Identify which cell holds the provided text, then report its [X, Y] central coordinate. 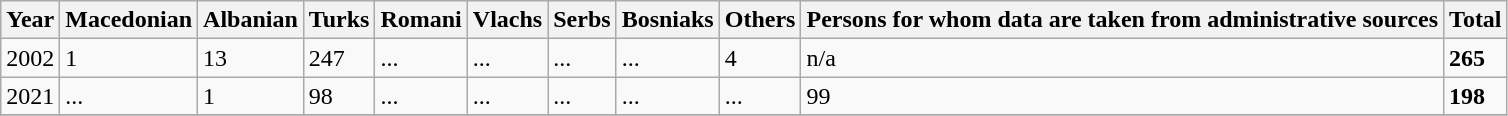
98 [339, 96]
n/a [1122, 58]
2021 [30, 96]
13 [251, 58]
2002 [30, 58]
Total [1476, 20]
Macedonian [129, 20]
198 [1476, 96]
Persons for whom data are taken from administrative sources [1122, 20]
Others [760, 20]
Romani [421, 20]
99 [1122, 96]
265 [1476, 58]
Vlachs [507, 20]
Serbs [582, 20]
Year [30, 20]
247 [339, 58]
4 [760, 58]
Albanian [251, 20]
Bosniaks [668, 20]
Turks [339, 20]
